Provide the [X, Y] coordinate of the cell's center where the given text is located.  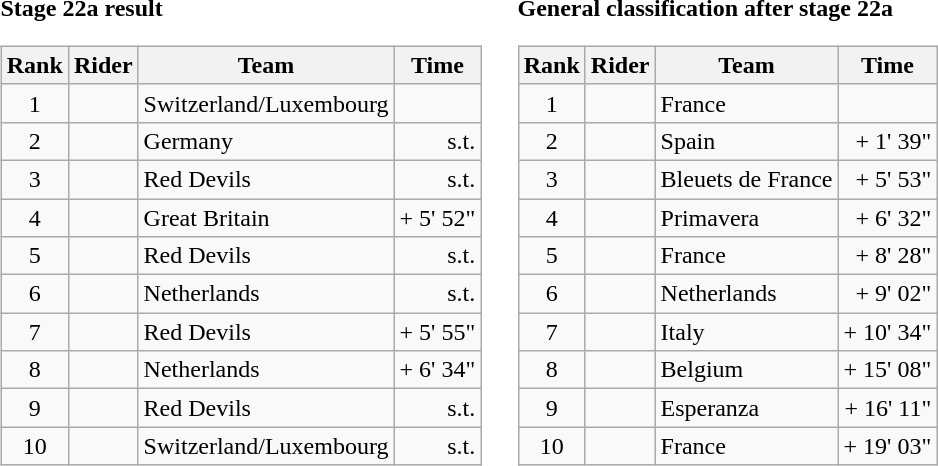
Great Britain [266, 217]
+ 6' 34" [438, 370]
+ 9' 02" [888, 294]
+ 5' 55" [438, 332]
+ 16' 11" [888, 408]
+ 5' 52" [438, 217]
+ 6' 32" [888, 217]
Primavera [746, 217]
+ 10' 34" [888, 332]
Italy [746, 332]
Bleuets de France [746, 179]
+ 1' 39" [888, 141]
+ 8' 28" [888, 256]
Spain [746, 141]
Esperanza [746, 408]
+ 19' 03" [888, 446]
Germany [266, 141]
Belgium [746, 370]
+ 15' 08" [888, 370]
+ 5' 53" [888, 179]
